Determine the (x, y) coordinate at the center of the cell enclosing the given text.  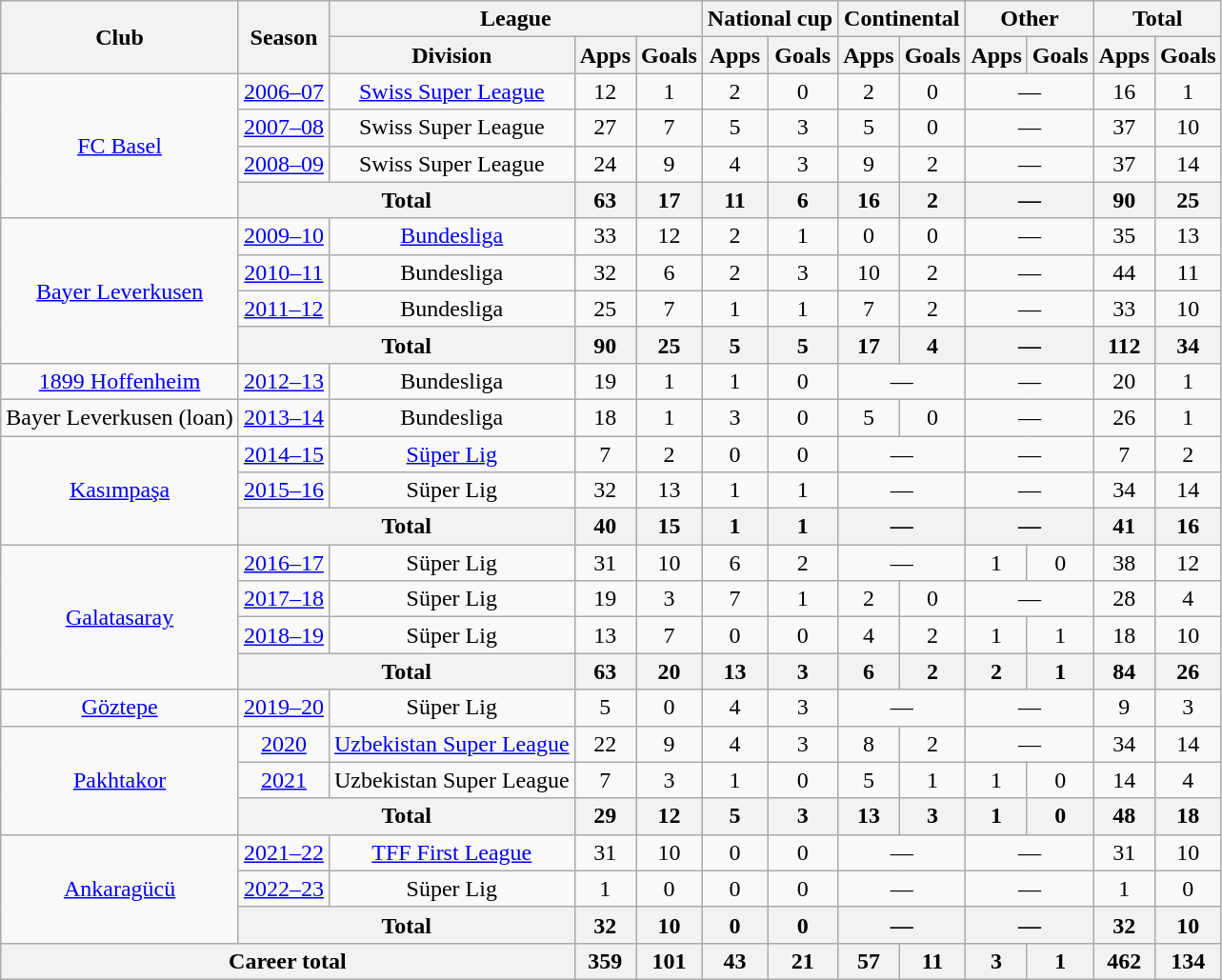
84 (1124, 671)
2007–08 (284, 128)
Pakhtakor (120, 780)
Career total (288, 961)
2014–15 (284, 454)
24 (605, 164)
2011–12 (284, 309)
2012–13 (284, 381)
8 (869, 744)
FC Basel (120, 146)
Göztepe (120, 708)
38 (1124, 563)
Ankaragücü (120, 889)
Bayer Leverkusen (120, 290)
League (515, 19)
1899 Hoffenheim (120, 381)
2017–18 (284, 599)
21 (803, 961)
Club (120, 37)
Continental (902, 19)
2013–14 (284, 417)
2010–11 (284, 272)
462 (1124, 961)
15 (670, 527)
Division (451, 55)
112 (1124, 345)
Season (284, 37)
28 (1124, 599)
2018–19 (284, 635)
2006–07 (284, 91)
2021 (284, 780)
43 (734, 961)
Kasımpaşa (120, 490)
44 (1124, 272)
National cup (770, 19)
40 (605, 527)
Bayer Leverkusen (loan) (120, 417)
Galatasaray (120, 617)
359 (605, 961)
2022–23 (284, 889)
101 (670, 961)
2016–17 (284, 563)
2019–20 (284, 708)
Other (1030, 19)
2021–22 (284, 852)
57 (869, 961)
41 (1124, 527)
134 (1188, 961)
2008–09 (284, 164)
2020 (284, 744)
27 (605, 128)
48 (1124, 816)
TFF First League (451, 852)
2009–10 (284, 236)
22 (605, 744)
35 (1124, 236)
2015–16 (284, 490)
29 (605, 816)
